Search for the cell housing the specified text and yield its [X, Y] center coordinate. 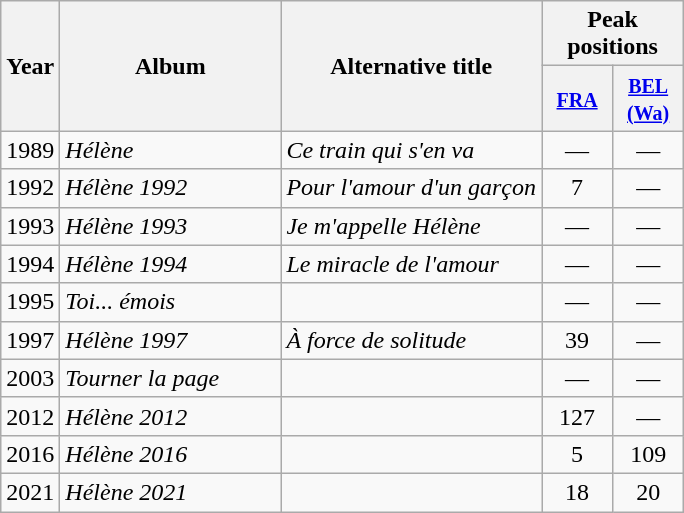
Hélène 1997 [170, 340]
1992 [30, 188]
Album [170, 66]
20 [648, 492]
Hélène 2012 [170, 416]
Hélène 2021 [170, 492]
1994 [30, 264]
Peak positions [613, 34]
1995 [30, 302]
Hélène 1993 [170, 226]
Tourner la page [170, 378]
Ce train qui s'en va [412, 150]
2016 [30, 454]
BEL(Wa) [648, 98]
Je m'appelle Hélène [412, 226]
Hélène [170, 150]
Le miracle de l'amour [412, 264]
FRA [578, 98]
Year [30, 66]
7 [578, 188]
1993 [30, 226]
2003 [30, 378]
Hélène 2016 [170, 454]
Alternative title [412, 66]
À force de solitude [412, 340]
Pour l'amour d'un garçon [412, 188]
2012 [30, 416]
1989 [30, 150]
Toi... émois [170, 302]
109 [648, 454]
39 [578, 340]
Hélène 1992 [170, 188]
18 [578, 492]
127 [578, 416]
5 [578, 454]
2021 [30, 492]
1997 [30, 340]
Hélène 1994 [170, 264]
